Return the [x, y] coordinate for the center point of the cell that contains the specified text.  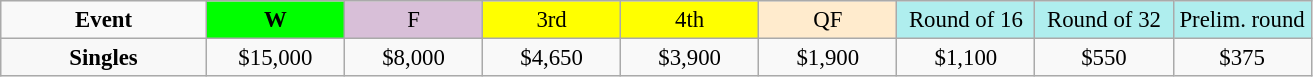
$1,900 [828, 58]
$3,900 [690, 58]
$4,650 [552, 58]
QF [828, 20]
$550 [1104, 58]
Prelim. round [1242, 20]
Round of 16 [966, 20]
Event [104, 20]
$15,000 [275, 58]
4th [690, 20]
Singles [104, 58]
$8,000 [413, 58]
3rd [552, 20]
W [275, 20]
$375 [1242, 58]
Round of 32 [1104, 20]
$1,100 [966, 58]
F [413, 20]
